Identify which cell holds the provided text, then report its (X, Y) central coordinate. 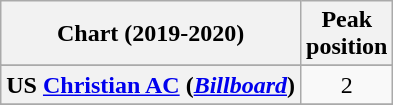
2 (347, 85)
Peak position (347, 34)
US Christian AC (Billboard) (151, 85)
Chart (2019-2020) (151, 34)
